From the cell containing the given text, extract its center point as [X, Y] coordinate. 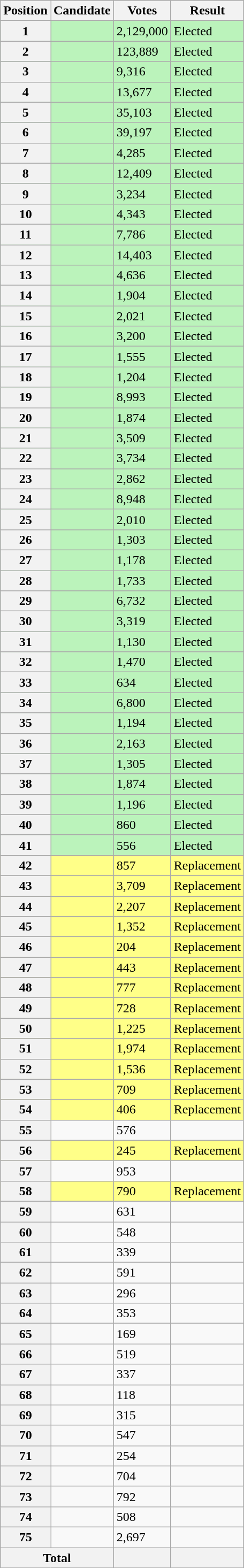
1 [26, 31]
406 [142, 1110]
443 [142, 967]
17 [26, 357]
1,303 [142, 540]
339 [142, 1252]
23 [26, 479]
69 [26, 1415]
254 [142, 1456]
6,800 [142, 703]
30 [26, 621]
169 [142, 1334]
36 [26, 743]
13 [26, 275]
1,178 [142, 560]
118 [142, 1395]
3,734 [142, 458]
1,536 [142, 1069]
556 [142, 845]
245 [142, 1150]
39 [26, 804]
2,129,000 [142, 31]
60 [26, 1232]
51 [26, 1049]
2,207 [142, 906]
792 [142, 1496]
857 [142, 865]
1,555 [142, 357]
52 [26, 1069]
49 [26, 1008]
4,285 [142, 153]
1,225 [142, 1028]
62 [26, 1273]
31 [26, 642]
42 [26, 865]
63 [26, 1293]
68 [26, 1395]
Total [57, 1558]
709 [142, 1089]
20 [26, 418]
8,948 [142, 499]
790 [142, 1191]
32 [26, 662]
2,862 [142, 479]
2,010 [142, 519]
704 [142, 1476]
59 [26, 1211]
1,974 [142, 1049]
11 [26, 234]
296 [142, 1293]
9 [26, 194]
13,677 [142, 92]
21 [26, 438]
3 [26, 72]
39,197 [142, 133]
12,409 [142, 173]
35,103 [142, 112]
8,993 [142, 397]
58 [26, 1191]
38 [26, 784]
14,403 [142, 255]
75 [26, 1537]
65 [26, 1334]
2,021 [142, 316]
71 [26, 1456]
519 [142, 1354]
Votes [142, 11]
74 [26, 1517]
48 [26, 988]
46 [26, 947]
28 [26, 580]
1,204 [142, 377]
548 [142, 1232]
3,200 [142, 336]
10 [26, 214]
2 [26, 51]
591 [142, 1273]
56 [26, 1150]
953 [142, 1171]
1,194 [142, 723]
40 [26, 825]
19 [26, 397]
47 [26, 967]
1,196 [142, 804]
22 [26, 458]
2,697 [142, 1537]
1,305 [142, 764]
43 [26, 886]
4,636 [142, 275]
728 [142, 1008]
37 [26, 764]
1,130 [142, 642]
73 [26, 1496]
50 [26, 1028]
24 [26, 499]
55 [26, 1130]
6,732 [142, 601]
53 [26, 1089]
3,709 [142, 886]
508 [142, 1517]
6 [26, 133]
70 [26, 1435]
353 [142, 1313]
204 [142, 947]
3,234 [142, 194]
7 [26, 153]
Result [207, 11]
67 [26, 1374]
64 [26, 1313]
15 [26, 316]
Candidate [82, 11]
45 [26, 927]
1,470 [142, 662]
26 [26, 540]
5 [26, 112]
3,319 [142, 621]
54 [26, 1110]
1,352 [142, 927]
3,509 [142, 438]
72 [26, 1476]
33 [26, 682]
4,343 [142, 214]
1,904 [142, 296]
Position [26, 11]
29 [26, 601]
41 [26, 845]
57 [26, 1171]
14 [26, 296]
61 [26, 1252]
12 [26, 255]
7,786 [142, 234]
18 [26, 377]
337 [142, 1374]
8 [26, 173]
34 [26, 703]
1,733 [142, 580]
123,889 [142, 51]
25 [26, 519]
35 [26, 723]
44 [26, 906]
4 [26, 92]
777 [142, 988]
576 [142, 1130]
547 [142, 1435]
66 [26, 1354]
631 [142, 1211]
860 [142, 825]
16 [26, 336]
315 [142, 1415]
9,316 [142, 72]
27 [26, 560]
2,163 [142, 743]
634 [142, 682]
